Capture the cell that displays the provided text and extract its (X, Y) central coordinate. 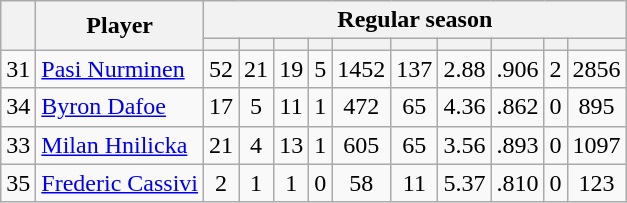
123 (596, 183)
35 (18, 183)
33 (18, 145)
.810 (518, 183)
58 (362, 183)
Pasi Nurminen (120, 69)
137 (414, 69)
4 (256, 145)
1097 (596, 145)
.893 (518, 145)
1452 (362, 69)
52 (222, 69)
Regular season (416, 20)
31 (18, 69)
5.37 (464, 183)
.906 (518, 69)
19 (292, 69)
895 (596, 107)
Milan Hnilicka (120, 145)
Byron Dafoe (120, 107)
34 (18, 107)
17 (222, 107)
4.36 (464, 107)
2856 (596, 69)
2.88 (464, 69)
Player (120, 26)
13 (292, 145)
Frederic Cassivi (120, 183)
472 (362, 107)
.862 (518, 107)
605 (362, 145)
3.56 (464, 145)
